For the text-containing cell, return its midpoint in (X, Y) coordinate format. 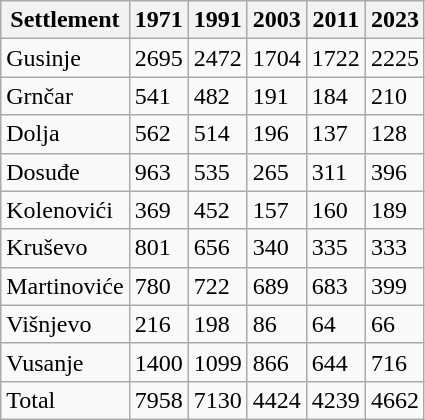
541 (158, 96)
Dolja (65, 134)
333 (394, 248)
191 (276, 96)
716 (394, 362)
482 (218, 96)
Settlement (65, 20)
7958 (158, 400)
Vusanje (65, 362)
1400 (158, 362)
780 (158, 286)
656 (218, 248)
801 (158, 248)
4662 (394, 400)
Grnčar (65, 96)
1971 (158, 20)
Kruševo (65, 248)
399 (394, 286)
1722 (336, 58)
340 (276, 248)
137 (336, 134)
189 (394, 210)
216 (158, 324)
335 (336, 248)
396 (394, 172)
Martinoviće (65, 286)
Dosuđe (65, 172)
196 (276, 134)
184 (336, 96)
2225 (394, 58)
7130 (218, 400)
265 (276, 172)
514 (218, 134)
Total (65, 400)
452 (218, 210)
722 (218, 286)
1099 (218, 362)
Gusinje (65, 58)
1991 (218, 20)
2003 (276, 20)
644 (336, 362)
86 (276, 324)
2472 (218, 58)
4239 (336, 400)
4424 (276, 400)
689 (276, 286)
66 (394, 324)
157 (276, 210)
2695 (158, 58)
683 (336, 286)
160 (336, 210)
535 (218, 172)
128 (394, 134)
210 (394, 96)
Kolenovići (65, 210)
866 (276, 362)
963 (158, 172)
2023 (394, 20)
1704 (276, 58)
198 (218, 324)
369 (158, 210)
64 (336, 324)
2011 (336, 20)
562 (158, 134)
311 (336, 172)
Višnjevo (65, 324)
